Find where the given text appears and provide that cell's center as [x, y] coordinate. 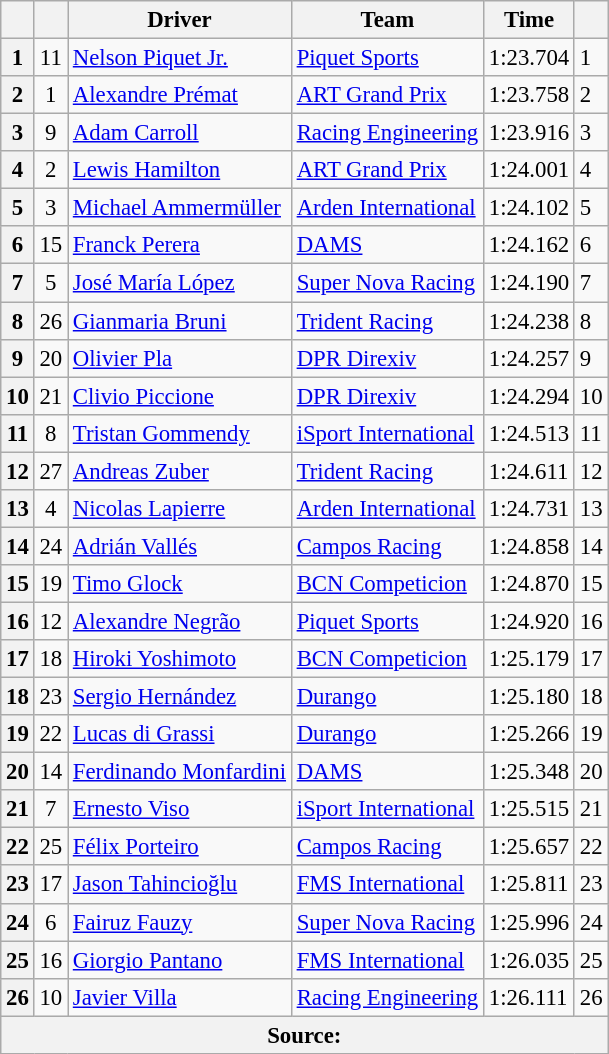
Giorgio Pantano [180, 960]
1:24.870 [528, 584]
Ernesto Viso [180, 809]
José María López [180, 283]
Team [387, 20]
Timo Glock [180, 584]
Adrián Vallés [180, 546]
Michael Ammermüller [180, 208]
Nicolas Lapierre [180, 509]
Time [528, 20]
1:24.001 [528, 170]
Lucas di Grassi [180, 734]
Andreas Zuber [180, 471]
Javier Villa [180, 997]
Driver [180, 20]
Alexandre Prémat [180, 95]
Adam Carroll [180, 133]
1:24.611 [528, 471]
1:26.035 [528, 960]
1:25.515 [528, 809]
1:25.811 [528, 885]
1:24.920 [528, 621]
Tristan Gommendy [180, 433]
1:23.704 [528, 58]
1:25.996 [528, 922]
1:25.657 [528, 847]
1:25.348 [528, 772]
1:25.266 [528, 734]
1:24.858 [528, 546]
1:24.731 [528, 509]
Alexandre Negrão [180, 621]
1:25.180 [528, 697]
1:23.916 [528, 133]
1:23.758 [528, 95]
Lewis Hamilton [180, 170]
Franck Perera [180, 245]
27 [50, 471]
Jason Tahincioğlu [180, 885]
Sergio Hernández [180, 697]
Olivier Pla [180, 358]
1:24.190 [528, 283]
1:26.111 [528, 997]
1:24.162 [528, 245]
Félix Porteiro [180, 847]
Hiroki Yoshimoto [180, 659]
Clivio Piccione [180, 396]
Gianmaria Bruni [180, 321]
1:24.294 [528, 396]
Source: [304, 1035]
1:24.257 [528, 358]
1:24.238 [528, 321]
Nelson Piquet Jr. [180, 58]
Ferdinando Monfardini [180, 772]
1:24.513 [528, 433]
Fairuz Fauzy [180, 922]
1:24.102 [528, 208]
1:25.179 [528, 659]
